Identify which cell holds the provided text, then report its (X, Y) central coordinate. 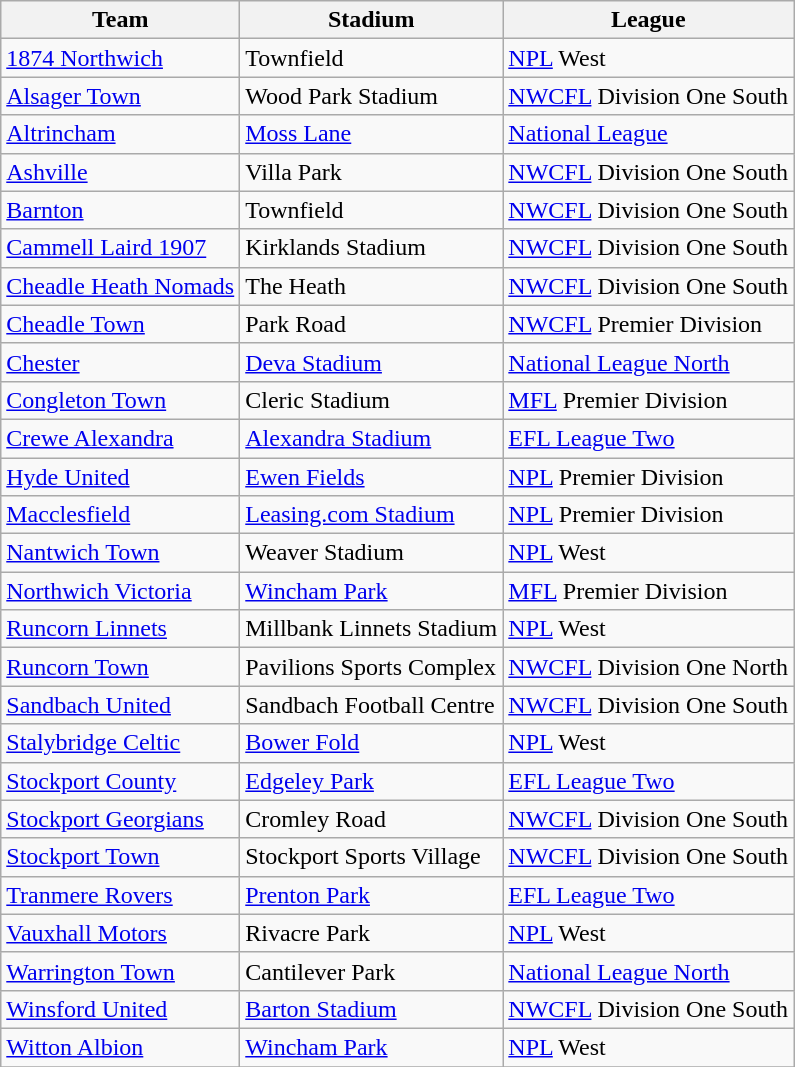
National League (648, 134)
League (648, 20)
Altrincham (120, 134)
Runcorn Town (120, 667)
Cantilever Park (372, 971)
Ewen Fields (372, 477)
Stockport Sports Village (372, 857)
Warrington Town (120, 971)
1874 Northwich (120, 58)
Sandbach United (120, 705)
Kirklands Stadium (372, 248)
Weaver Stadium (372, 553)
Northwich Victoria (120, 591)
Villa Park (372, 172)
Alsager Town (120, 96)
Wood Park Stadium (372, 96)
Leasing.com Stadium (372, 515)
Cheadle Heath Nomads (120, 286)
Chester (120, 362)
Vauxhall Motors (120, 933)
Stockport Georgians (120, 819)
Stadium (372, 20)
Nantwich Town (120, 553)
Edgeley Park (372, 781)
Alexandra Stadium (372, 438)
Cleric Stadium (372, 400)
Cheadle Town (120, 324)
Witton Albion (120, 1047)
Congleton Town (120, 400)
NWCFL Division One North (648, 667)
Winsford United (120, 1009)
Stockport Town (120, 857)
The Heath (372, 286)
Tranmere Rovers (120, 895)
Cammell Laird 1907 (120, 248)
Deva Stadium (372, 362)
Prenton Park (372, 895)
Rivacre Park (372, 933)
Crewe Alexandra (120, 438)
Millbank Linnets Stadium (372, 629)
Cromley Road (372, 819)
Ashville (120, 172)
NWCFL Premier Division (648, 324)
Team (120, 20)
Macclesfield (120, 515)
Bower Fold (372, 743)
Stockport County (120, 781)
Hyde United (120, 477)
Stalybridge Celtic (120, 743)
Park Road (372, 324)
Barnton (120, 210)
Barton Stadium (372, 1009)
Pavilions Sports Complex (372, 667)
Runcorn Linnets (120, 629)
Sandbach Football Centre (372, 705)
Moss Lane (372, 134)
